Identify which cell holds the provided text, then report its [x, y] central coordinate. 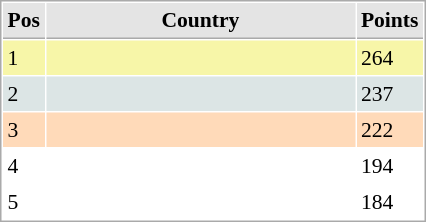
4 [24, 165]
264 [390, 57]
1 [24, 57]
Points [390, 21]
184 [390, 201]
2 [24, 93]
3 [24, 129]
5 [24, 201]
237 [390, 93]
Country [200, 21]
194 [390, 165]
Pos [24, 21]
222 [390, 129]
